Output the [X, Y] coordinate of the center of the cell containing the given text.  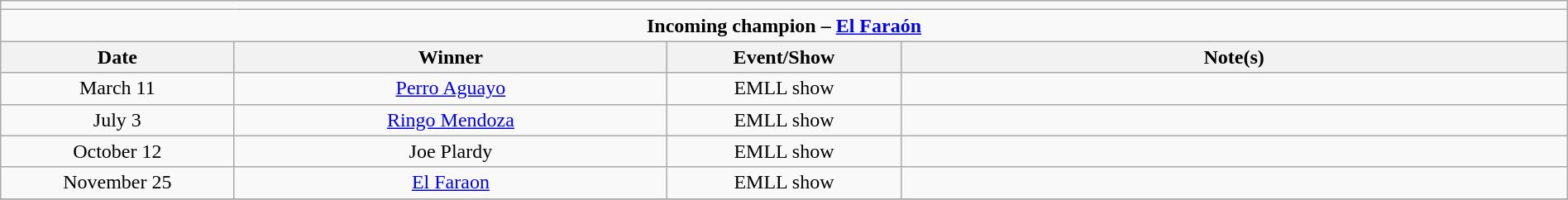
July 3 [117, 120]
Event/Show [784, 57]
Ringo Mendoza [451, 120]
El Faraon [451, 183]
Note(s) [1234, 57]
Perro Aguayo [451, 88]
Winner [451, 57]
October 12 [117, 151]
November 25 [117, 183]
Joe Plardy [451, 151]
Incoming champion – El Faraón [784, 26]
March 11 [117, 88]
Date [117, 57]
